Return (X, Y) of the center of cell containing provided text 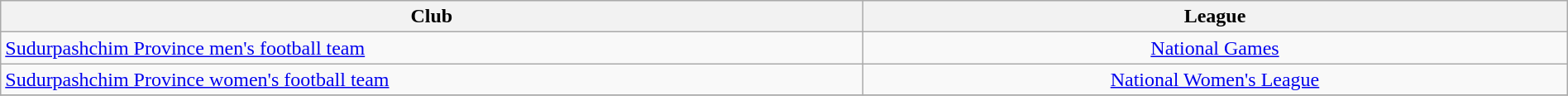
Sudurpashchim Province women's football team (432, 79)
League (1216, 17)
Sudurpashchim Province men's football team (432, 48)
Club (432, 17)
National Women's League (1216, 79)
National Games (1216, 48)
